Locate the cell with the specified text and output its [X, Y] center coordinate. 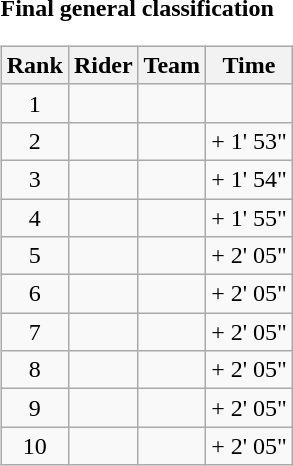
7 [34, 332]
Time [250, 65]
8 [34, 370]
6 [34, 294]
5 [34, 256]
Team [172, 65]
Rider [103, 65]
1 [34, 103]
+ 1' 53" [250, 141]
3 [34, 179]
4 [34, 217]
10 [34, 446]
2 [34, 141]
+ 1' 55" [250, 217]
+ 1' 54" [250, 179]
9 [34, 408]
Rank [34, 65]
